Locate the cell with the specified text and output its (X, Y) center coordinate. 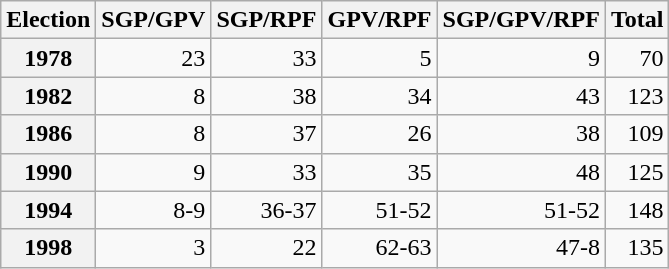
70 (637, 58)
1982 (48, 96)
1986 (48, 134)
23 (154, 58)
SGP/GPV/RPF (521, 20)
47-8 (521, 248)
8-9 (154, 210)
35 (380, 172)
SGP/RPF (266, 20)
Total (637, 20)
36-37 (266, 210)
3 (154, 248)
135 (637, 248)
SGP/GPV (154, 20)
5 (380, 58)
Election (48, 20)
43 (521, 96)
1990 (48, 172)
26 (380, 134)
37 (266, 134)
1998 (48, 248)
1978 (48, 58)
22 (266, 248)
109 (637, 134)
148 (637, 210)
62-63 (380, 248)
123 (637, 96)
1994 (48, 210)
48 (521, 172)
125 (637, 172)
GPV/RPF (380, 20)
34 (380, 96)
